From the cell containing the given text, extract its center point as (x, y) coordinate. 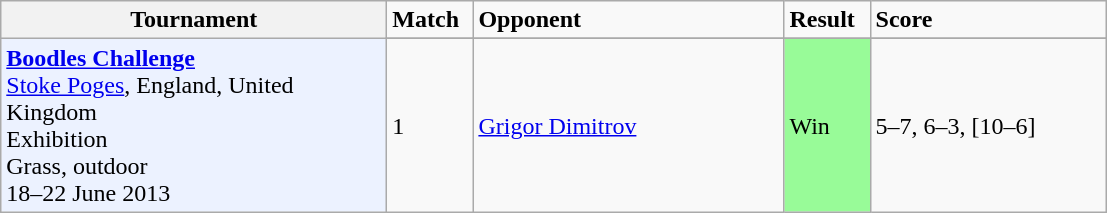
5–7, 6–3, [10–6] (988, 126)
Result (827, 20)
Win (827, 126)
Tournament (194, 20)
Boodles Challenge Stoke Poges, England, United Kingdom Exhibition Grass, outdoor 18–22 June 2013 (194, 126)
1 (430, 126)
Match (430, 20)
Score (988, 20)
Grigor Dimitrov (628, 126)
Opponent (628, 20)
